Output the (x, y) coordinate of the center of the cell containing the given text.  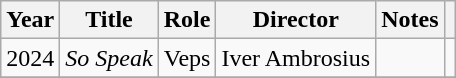
Iver Ambrosius (296, 58)
So Speak (109, 58)
Director (296, 20)
Notes (410, 20)
Year (30, 20)
Title (109, 20)
Veps (187, 58)
2024 (30, 58)
Role (187, 20)
